Locate the cell with the specified text and output its [X, Y] center coordinate. 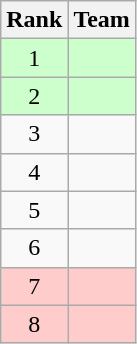
4 [34, 172]
3 [34, 134]
1 [34, 58]
Team [102, 20]
6 [34, 248]
5 [34, 210]
Rank [34, 20]
2 [34, 96]
7 [34, 286]
8 [34, 324]
